Provide the (X, Y) coordinate of the cell's center where the given text is located.  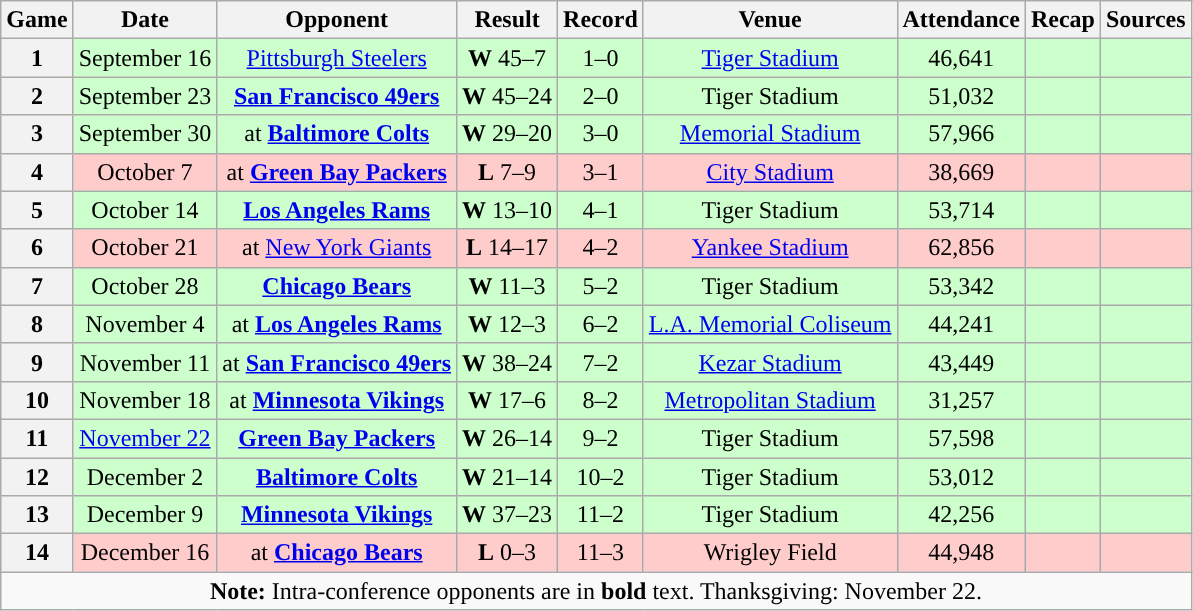
W 11–3 (508, 286)
Note: Intra-conference opponents are in bold text. Thanksgiving: November 22. (596, 591)
December 2 (145, 477)
Los Angeles Rams (337, 210)
December 16 (145, 553)
September 30 (145, 134)
Metropolitan Stadium (770, 400)
at Green Bay Packers (337, 172)
W 29–20 (508, 134)
42,256 (961, 515)
10–2 (601, 477)
6–2 (601, 324)
W 26–14 (508, 438)
57,598 (961, 438)
12 (37, 477)
W 21–14 (508, 477)
31,257 (961, 400)
11 (37, 438)
Memorial Stadium (770, 134)
Date (145, 20)
Minnesota Vikings (337, 515)
September 16 (145, 58)
San Francisco 49ers (337, 96)
L 0–3 (508, 553)
Kezar Stadium (770, 362)
4–2 (601, 248)
W 38–24 (508, 362)
Wrigley Field (770, 553)
53,714 (961, 210)
Attendance (961, 20)
44,241 (961, 324)
W 45–7 (508, 58)
November 18 (145, 400)
Recap (1062, 20)
11–3 (601, 553)
Green Bay Packers (337, 438)
14 (37, 553)
9 (37, 362)
Game (37, 20)
L 14–17 (508, 248)
October 7 (145, 172)
7–2 (601, 362)
1 (37, 58)
10 (37, 400)
Baltimore Colts (337, 477)
9–2 (601, 438)
W 37–23 (508, 515)
Yankee Stadium (770, 248)
W 45–24 (508, 96)
Result (508, 20)
November 4 (145, 324)
7 (37, 286)
8–2 (601, 400)
44,948 (961, 553)
W 12–3 (508, 324)
3–1 (601, 172)
City Stadium (770, 172)
at Los Angeles Rams (337, 324)
November 22 (145, 438)
13 (37, 515)
43,449 (961, 362)
Sources (1146, 20)
at New York Giants (337, 248)
Venue (770, 20)
at San Francisco 49ers (337, 362)
L.A. Memorial Coliseum (770, 324)
57,966 (961, 134)
2 (37, 96)
46,641 (961, 58)
8 (37, 324)
W 13–10 (508, 210)
51,032 (961, 96)
September 23 (145, 96)
Chicago Bears (337, 286)
5 (37, 210)
W 17–6 (508, 400)
53,012 (961, 477)
November 11 (145, 362)
4 (37, 172)
62,856 (961, 248)
38,669 (961, 172)
3 (37, 134)
December 9 (145, 515)
Record (601, 20)
2–0 (601, 96)
at Minnesota Vikings (337, 400)
5–2 (601, 286)
Opponent (337, 20)
1–0 (601, 58)
October 21 (145, 248)
L 7–9 (508, 172)
3–0 (601, 134)
Pittsburgh Steelers (337, 58)
4–1 (601, 210)
6 (37, 248)
53,342 (961, 286)
October 28 (145, 286)
at Chicago Bears (337, 553)
October 14 (145, 210)
at Baltimore Colts (337, 134)
11–2 (601, 515)
